Provide the (X, Y) coordinate of the cell's center where the given text is located.  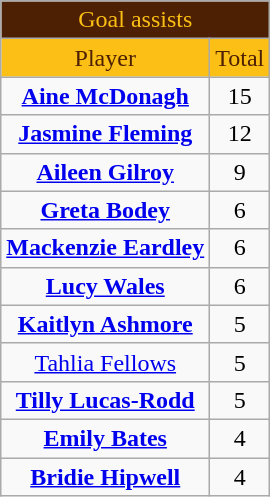
Player (106, 58)
Kaitlyn Ashmore (106, 324)
Tahlia Fellows (106, 362)
Greta Bodey (106, 210)
15 (240, 96)
9 (240, 172)
Aine McDonagh (106, 96)
Goal assists (136, 20)
Mackenzie Eardley (106, 248)
12 (240, 134)
Jasmine Fleming (106, 134)
Bridie Hipwell (106, 477)
Emily Bates (106, 438)
Tilly Lucas-Rodd (106, 400)
Lucy Wales (106, 286)
Aileen Gilroy (106, 172)
Total (240, 58)
